Output the (X, Y) coordinate of the center of the cell containing the given text.  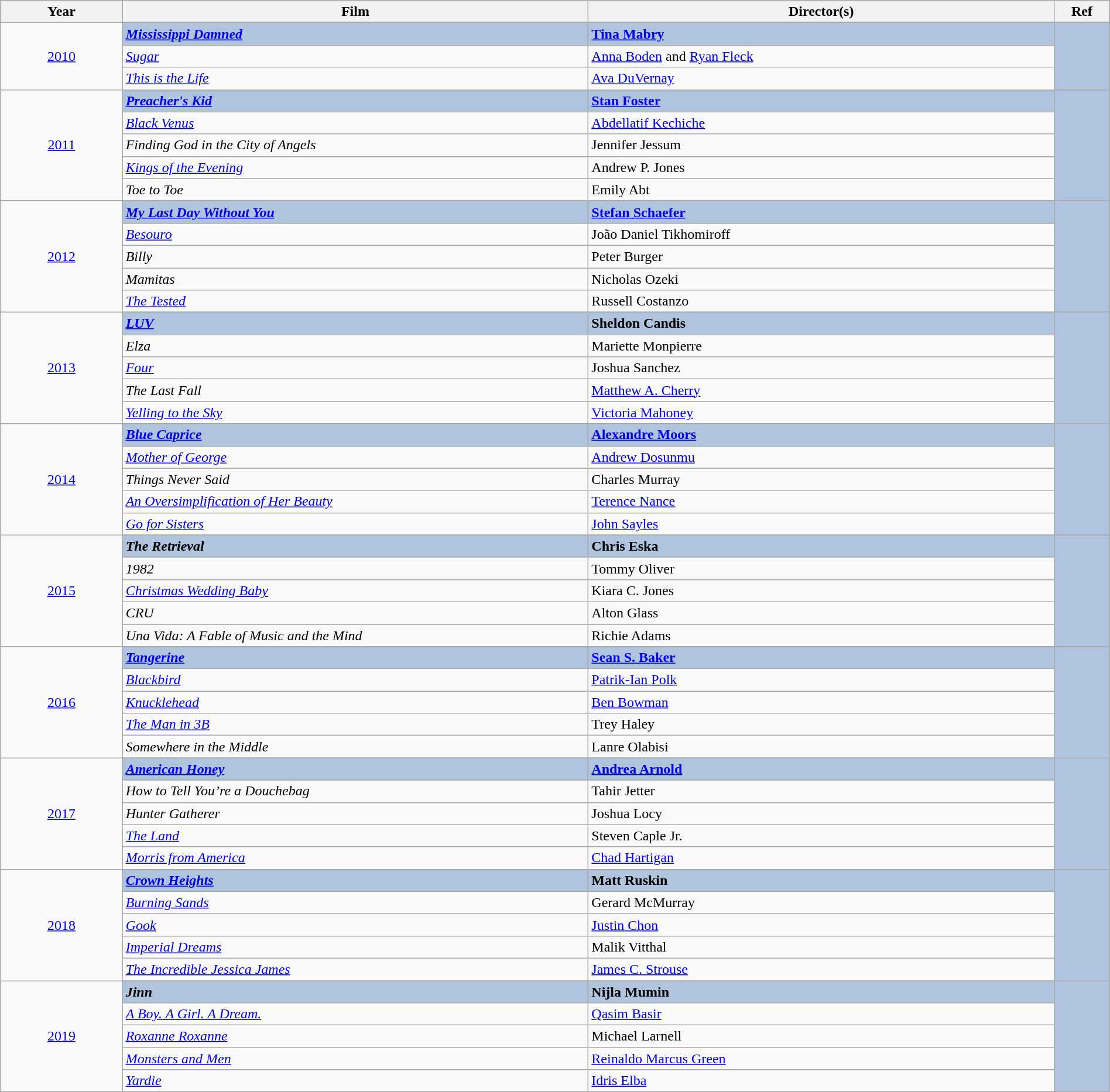
2015 (61, 590)
Patrik-Ian Polk (821, 680)
American Honey (355, 769)
Terence Nance (821, 502)
Sugar (355, 56)
Peter Burger (821, 256)
Somewhere in the Middle (355, 747)
Director(s) (821, 12)
How to Tell You’re a Douchebag (355, 791)
Nijla Mumin (821, 992)
Victoria Mahoney (821, 413)
Malik Vitthal (821, 947)
Kings of the Evening (355, 167)
Gerard McMurray (821, 902)
2012 (61, 256)
Joshua Sanchez (821, 368)
Film (355, 12)
Monsters and Men (355, 1059)
Jinn (355, 992)
Things Never Said (355, 479)
Charles Murray (821, 479)
Ava DuVernay (821, 78)
2018 (61, 925)
Mother of George (355, 457)
Christmas Wedding Baby (355, 590)
Emily Abt (821, 190)
Reinaldo Marcus Green (821, 1059)
Tommy Oliver (821, 568)
Toe to Toe (355, 190)
Besouro (355, 234)
2014 (61, 479)
Elza (355, 346)
2013 (61, 368)
Richie Adams (821, 635)
This is the Life (355, 78)
Hunter Gatherer (355, 813)
Anna Boden and Ryan Fleck (821, 56)
An Oversimplification of Her Beauty (355, 502)
Qasim Basir (821, 1014)
The Man in 3B (355, 724)
My Last Day Without You (355, 212)
Ref (1082, 12)
Tangerine (355, 658)
Billy (355, 256)
Stan Foster (821, 101)
Steven Caple Jr. (821, 836)
Trey Haley (821, 724)
Andrew P. Jones (821, 167)
Blue Caprice (355, 435)
Blackbird (355, 680)
Knucklehead (355, 702)
2016 (61, 702)
Nicholas Ozeki (821, 279)
Mamitas (355, 279)
LUV (355, 324)
Finding God in the City of Angels (355, 145)
The Land (355, 836)
Mississippi Damned (355, 34)
Roxanne Roxanne (355, 1036)
2011 (61, 145)
Idris Elba (821, 1081)
Joshua Locy (821, 813)
1982 (355, 568)
Abdellatif Kechiche (821, 123)
Matt Ruskin (821, 880)
Gook (355, 925)
James C. Strouse (821, 969)
Matthew A. Cherry (821, 390)
Preacher's Kid (355, 101)
Imperial Dreams (355, 947)
The Tested (355, 301)
Tina Mabry (821, 34)
Una Vida: A Fable of Music and the Mind (355, 635)
John Sayles (821, 524)
Black Venus (355, 123)
Michael Larnell (821, 1036)
Tahir Jetter (821, 791)
2017 (61, 813)
2019 (61, 1036)
Alexandre Moors (821, 435)
The Last Fall (355, 390)
João Daniel Tikhomiroff (821, 234)
Stefan Schaefer (821, 212)
Year (61, 12)
Sheldon Candis (821, 324)
Lanre Olabisi (821, 747)
2010 (61, 56)
Andrea Arnold (821, 769)
CRU (355, 613)
Go for Sisters (355, 524)
Chris Eska (821, 546)
Jennifer Jessum (821, 145)
Mariette Monpierre (821, 346)
Crown Heights (355, 880)
Justin Chon (821, 925)
Chad Hartigan (821, 858)
Burning Sands (355, 902)
Morris from America (355, 858)
A Boy. A Girl. A Dream. (355, 1014)
Andrew Dosunmu (821, 457)
Yelling to the Sky (355, 413)
Four (355, 368)
Ben Bowman (821, 702)
The Retrieval (355, 546)
Sean S. Baker (821, 658)
Yardie (355, 1081)
Kiara C. Jones (821, 590)
Russell Costanzo (821, 301)
Alton Glass (821, 613)
The Incredible Jessica James (355, 969)
